Return the (x, y) coordinate for the center point of the cell that contains the specified text.  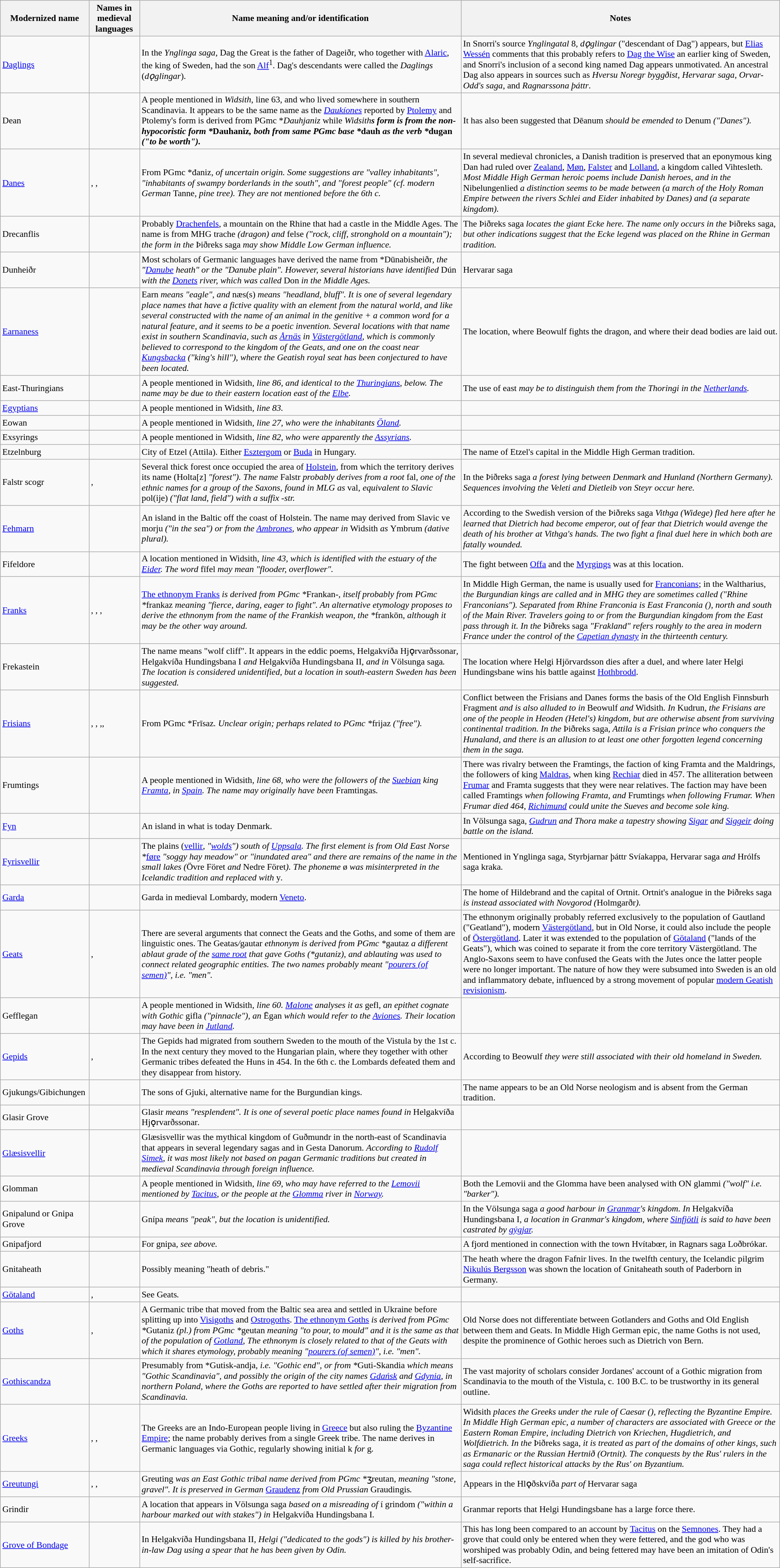
Frekastein (44, 667)
It has also been suggested that Dēanum should be emended to Denum ("Danes"). (620, 121)
A location mentioned in Widsith, line 43, which is identified with the estuary of the Eider. The word fīfel may mean "flooder, overflower". (300, 564)
From PGmc *Frīsaz. Unclear origin; perhaps related to PGmc *frijaz ("free"). (300, 724)
Daglings (44, 65)
For gnipa, see above. (300, 1244)
The name of Etzel's capital in the Middle High German tradition. (620, 452)
Glasir Grove (44, 1118)
Danes (44, 183)
Greutungi (44, 1485)
Modernized name (44, 18)
Names in medieval languages (114, 18)
A fjord mentioned in connection with the town Hvítabœr, in Ragnars saga Loðbrókar. (620, 1244)
A people mentioned in Widsith, line 68, who were the followers of the Suebian king Framta, in Spain. The name may originally have been Framtingas. (300, 785)
See Geats. (300, 1295)
Gjukungs/Gibichungen (44, 1092)
Drecanflis (44, 234)
Name meaning and/or identification (300, 18)
Grove of Bondage (44, 1545)
Exsyrings (44, 438)
Glæsisvellir (44, 1153)
A people mentioned in Widsith, line 86, and identical to the Thuringians, below. The name may be due to their eastern location east of the Elbe. (300, 388)
The fight between Offa and the Myrgings was at this location. (620, 564)
Gnípa means "peak", but the location is unidentified. (300, 1219)
Hervarar saga (620, 270)
A people mentioned in Widsith, line 83. (300, 408)
Glomman (44, 1188)
Frumtings (44, 785)
Fyn (44, 827)
Garda in medieval Lombardy, modern Veneto. (300, 897)
Gepids (44, 1057)
Notes (620, 18)
Greeks (44, 1438)
The home of Hildebrand and the capital of Ortnit. Ortnit's analogue in the Þiðreks saga is instead associated with Novgorod (Holmgarðr). (620, 897)
Fehmarn (44, 528)
Garda (44, 897)
Gothiscandza (44, 1381)
Dunheiðr (44, 270)
The sons of Gjuki, alternative name for the Burgundian kings. (300, 1092)
Geats (44, 954)
The location where Helgi Hjörvardsson dies after a duel, and where later Helgi Hundingsbane wins his battle against Hothbrodd. (620, 667)
Fyrisvellir (44, 862)
Frisians (44, 724)
A people mentioned in Widsith, line 27, who were the inhabitants Öland. (300, 423)
A people mentioned in Widsith, line 82, who were apparently the Assyrians. (300, 438)
Dean (44, 121)
East-Thuringians (44, 388)
City of Etzel (Attila). Either Esztergom or Buda in Hungary. (300, 452)
Appears in the Hlǫðskvíða part of Hervarar saga (620, 1485)
The use of east may be to distinguish them from the Thoringi in the Netherlands. (620, 388)
Falstr scogr (44, 482)
According to Beowulf they were still associated with their old homeland in Sweden. (620, 1057)
Etzelnburg (44, 452)
In Helgakvíða Hundingsbana II, Helgi ("dedicated to the gods") is killed by his brother-in-law Dag using a spear that he has been given by Odin. (300, 1545)
Earnaness (44, 331)
Gefflegan (44, 1016)
A people mentioned in Widsith, line 69, who may have referred to the Lemovii mentioned by Tacitus, or the people at the Glomma river in Norway. (300, 1188)
Goths (44, 1330)
Gnipafjord (44, 1244)
The location, where Beowulf fights the dragon, and where their dead bodies are laid out. (620, 331)
Possibly meaning "heath of debris." (300, 1270)
An island in what is today Denmark. (300, 827)
, , ,, (114, 724)
Egyptians (44, 408)
Both the Lemovii and the Glomma have been analysed with ON glammi ("wolf" i.e. "barker"). (620, 1188)
A location that appears in Völsunga saga based on a misreading of í grindom ("within a harbour marked out with stakes") in Helgakvíða Hundingsbana I. (300, 1509)
The name appears to be an Old Norse neologism and is absent from the German tradition. (620, 1092)
Gnipalund or Gnipa Grove (44, 1219)
Franks (44, 610)
, , , (114, 610)
Götaland (44, 1295)
Gnitaheath (44, 1270)
Granmar reports that Helgi Hundingsbane has a large force there. (620, 1509)
Eowan (44, 423)
Fifeldore (44, 564)
Mentioned in Ynglinga saga, Styrbjarnar þáttr Svíakappa, Hervarar saga and Hrólfs saga kraka. (620, 862)
Glasir means "resplendent". It is one of several poetic place names found in Helgakvíða Hjǫrvarðssonar. (300, 1118)
In the Þiðreks saga a forest lying between Denmark and Hunland (Northern Germany). Sequences involving the Veleti and Dietleib von Steyr occur here. (620, 482)
In Völsunga saga, Gudrun and Thora make a tapestry showing Sigar and Siggeir doing battle on the island. (620, 827)
Grindir (44, 1509)
